Scan for the cell matching the given text and deliver its [X, Y] coordinate at center. 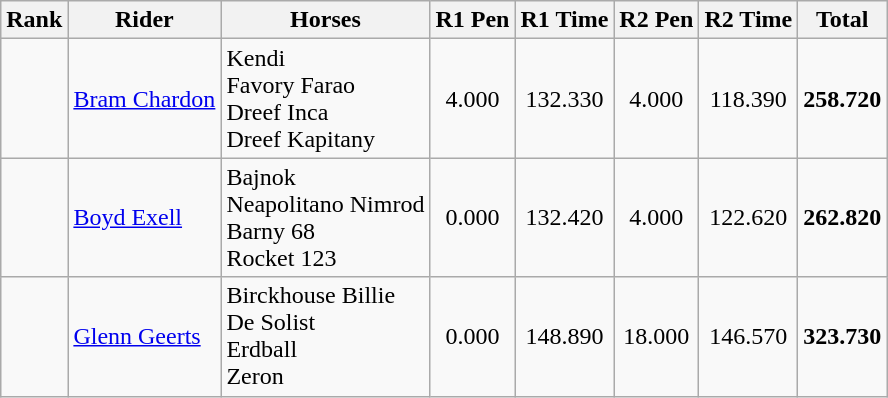
132.420 [564, 218]
R2 Pen [656, 20]
323.730 [842, 336]
R2 Time [748, 20]
BajnokNeapolitano NimrodBarny 68Rocket 123 [326, 218]
258.720 [842, 98]
Birckhouse BillieDe SolistErdballZeron [326, 336]
Rider [144, 20]
146.570 [748, 336]
Boyd Exell [144, 218]
Horses [326, 20]
KendiFavory FaraoDreef IncaDreef Kapitany [326, 98]
118.390 [748, 98]
Bram Chardon [144, 98]
122.620 [748, 218]
18.000 [656, 336]
262.820 [842, 218]
Glenn Geerts [144, 336]
148.890 [564, 336]
R1 Time [564, 20]
Total [842, 20]
Rank [34, 20]
R1 Pen [472, 20]
132.330 [564, 98]
